Provide the (X, Y) coordinate of the cell's center where the given text is located.  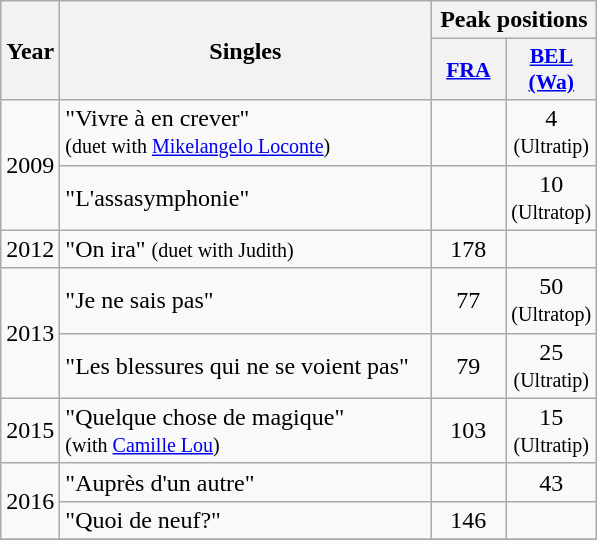
25(Ultratip) (552, 366)
Peak positions (514, 20)
79 (468, 366)
2016 (30, 501)
103 (468, 430)
2013 (30, 333)
"Quelque chose de magique"(with Camille Lou) (246, 430)
"Quoi de neuf?" (246, 520)
50(Ultratop) (552, 300)
2015 (30, 430)
15(Ultratip) (552, 430)
4 (Ultratip) (552, 132)
"Je ne sais pas" (246, 300)
"Vivre à en crever" (duet with Mikelangelo Loconte) (246, 132)
Year (30, 50)
"Auprès d'un autre" (246, 482)
10 (Ultratop) (552, 198)
"L'assasymphonie" (246, 198)
"Les blessures qui ne se voient pas" (246, 366)
Singles (246, 50)
BEL (Wa) (552, 70)
2012 (30, 249)
43 (552, 482)
146 (468, 520)
77 (468, 300)
178 (468, 249)
"On ira" (duet with Judith) (246, 249)
2009 (30, 165)
FRA (468, 70)
